Provide the (X, Y) coordinate of the cell's center where the given text is located.  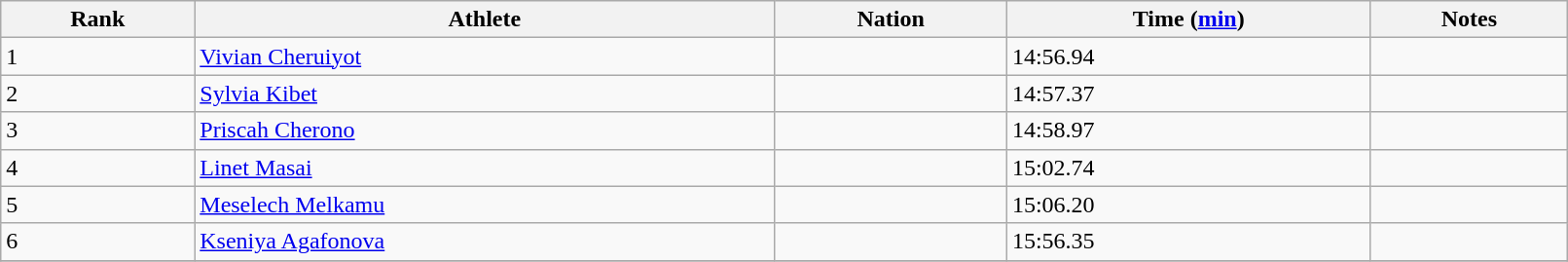
Kseniya Agafonova (485, 242)
2 (97, 94)
Vivian Cheruiyot (485, 56)
Time (min) (1188, 19)
Sylvia Kibet (485, 94)
Meselech Melkamu (485, 205)
4 (97, 168)
14:56.94 (1188, 56)
14:57.37 (1188, 94)
15:56.35 (1188, 242)
Nation (891, 19)
Linet Masai (485, 168)
Rank (97, 19)
Athlete (485, 19)
5 (97, 205)
Notes (1470, 19)
3 (97, 131)
15:06.20 (1188, 205)
1 (97, 56)
Priscah Cherono (485, 131)
14:58.97 (1188, 131)
15:02.74 (1188, 168)
6 (97, 242)
